Output the (x, y) coordinate of the center of the cell containing the given text.  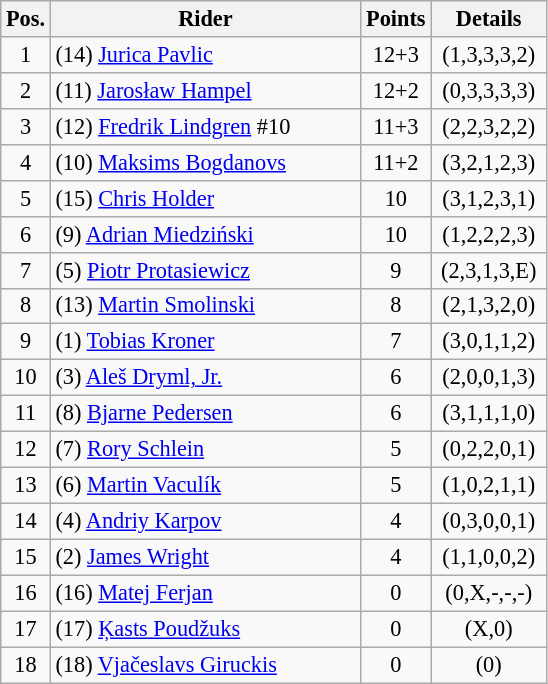
(2) James Wright (205, 557)
(13) Martin Smolinski (205, 306)
(14) Jurica Pavlic (205, 55)
12+3 (396, 55)
(0,3,3,3,3) (488, 90)
(16) Matej Ferjan (205, 593)
(1,1,0,0,2) (488, 557)
(2,3,1,3,E) (488, 270)
(5) Piotr Protasiewicz (205, 270)
(6) Martin Vaculík (205, 485)
(7) Rory Schlein (205, 450)
Pos. (26, 19)
12 (26, 450)
Details (488, 19)
(1) Tobias Kroner (205, 342)
(3,1,1,1,0) (488, 414)
11+2 (396, 162)
(2,0,0,1,3) (488, 378)
14 (26, 521)
18 (26, 665)
(2,1,3,2,0) (488, 306)
(8) Bjarne Pedersen (205, 414)
(1,3,3,3,2) (488, 55)
11+3 (396, 126)
(17) Ķasts Poudžuks (205, 629)
2 (26, 90)
(0,3,0,0,1) (488, 521)
3 (26, 126)
(4) Andriy Karpov (205, 521)
Rider (205, 19)
(3) Aleš Dryml, Jr. (205, 378)
16 (26, 593)
(0,2,2,0,1) (488, 450)
11 (26, 414)
1 (26, 55)
(11) Jarosław Hampel (205, 90)
(1,2,2,2,3) (488, 234)
(9) Adrian Miedziński (205, 234)
Points (396, 19)
12+2 (396, 90)
(12) Fredrik Lindgren #10 (205, 126)
(2,2,3,2,2) (488, 126)
13 (26, 485)
(0,X,-,-,-) (488, 593)
(3,2,1,2,3) (488, 162)
15 (26, 557)
(3,1,2,3,1) (488, 198)
(18) Vjačeslavs Giruckis (205, 665)
(10) Maksims Bogdanovs (205, 162)
(X,0) (488, 629)
(1,0,2,1,1) (488, 485)
(0) (488, 665)
(15) Chris Holder (205, 198)
(3,0,1,1,2) (488, 342)
17 (26, 629)
